Locate the cell with the specified text and output its [x, y] center coordinate. 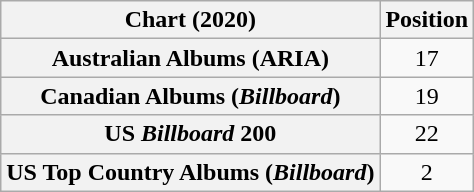
US Top Country Albums (Billboard) [190, 172]
17 [427, 58]
Chart (2020) [190, 20]
19 [427, 96]
22 [427, 134]
2 [427, 172]
Position [427, 20]
Canadian Albums (Billboard) [190, 96]
Australian Albums (ARIA) [190, 58]
US Billboard 200 [190, 134]
